Scan for the cell matching the given text and deliver its [X, Y] coordinate at center. 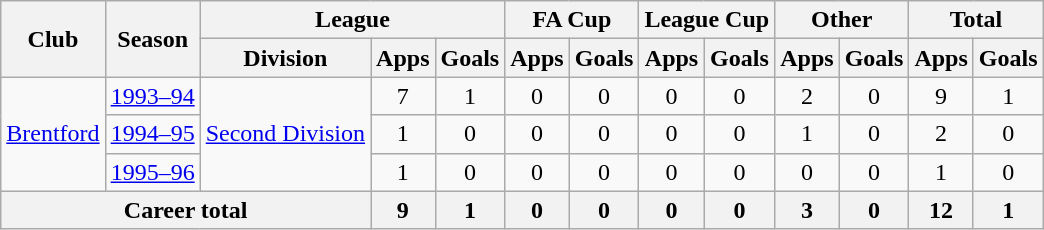
1995–96 [152, 172]
League Cup [707, 20]
Season [152, 39]
FA Cup [572, 20]
Career total [186, 210]
1993–94 [152, 96]
12 [941, 210]
League [352, 20]
Total [976, 20]
Other [842, 20]
Second Division [285, 134]
1994–95 [152, 134]
Division [285, 58]
3 [807, 210]
7 [403, 96]
Brentford [53, 134]
Club [53, 39]
